Output the [x, y] coordinate of the center of the cell containing the given text.  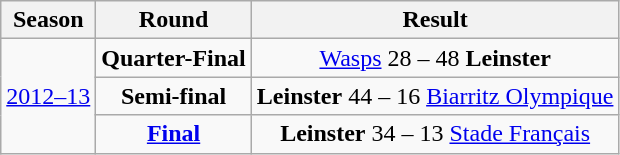
Semi-final [174, 96]
Season [48, 20]
2012–13 [48, 96]
Wasps 28 – 48 Leinster [435, 58]
Final [174, 134]
Leinster 44 – 16 Biarritz Olympique [435, 96]
Round [174, 20]
Leinster 34 – 13 Stade Français [435, 134]
Result [435, 20]
Quarter-Final [174, 58]
